Detect which cell encompasses the target text, then output its [x, y] center coordinate. 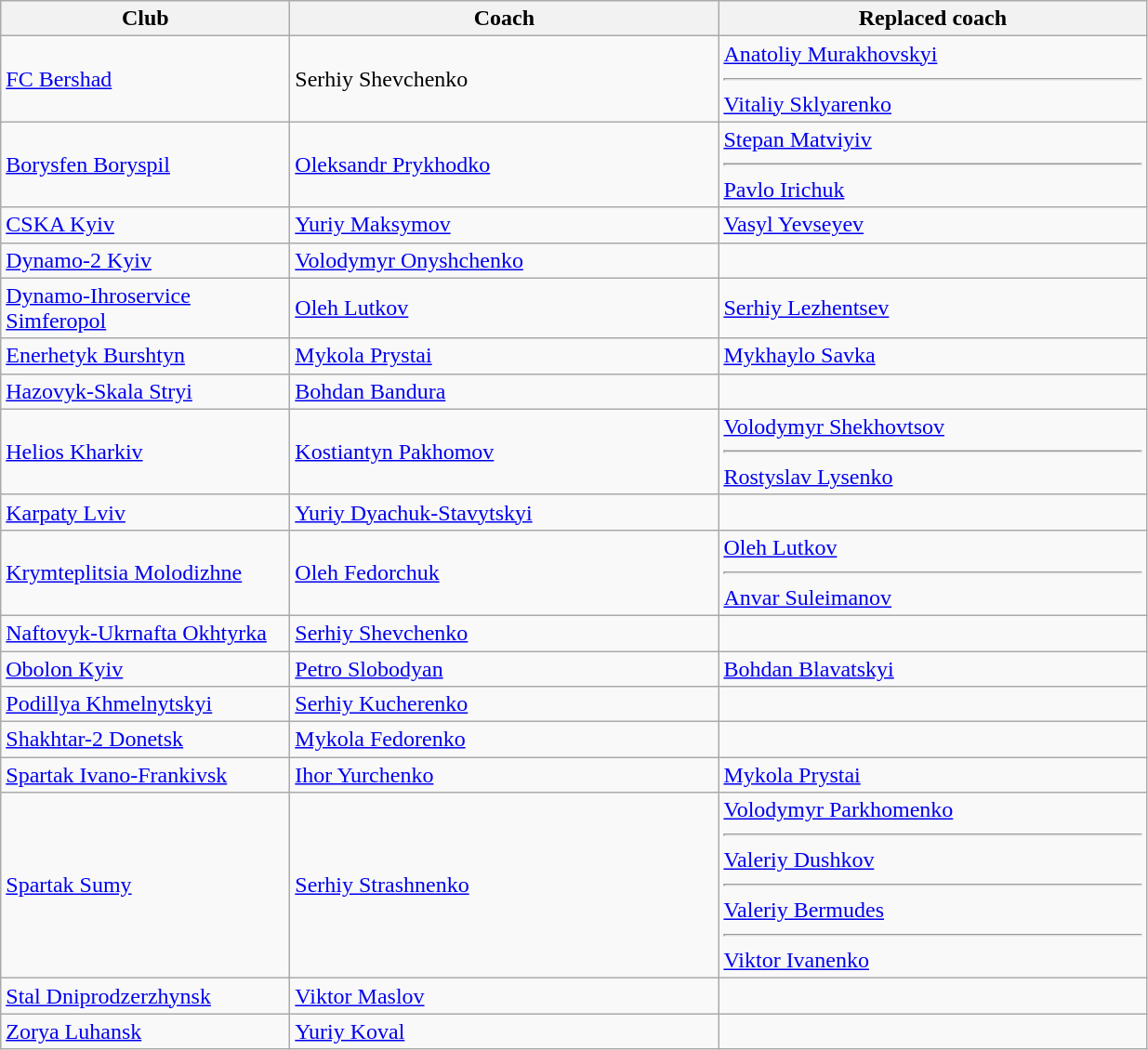
Yuriy Dyachuk-Stavytskyi [504, 512]
Hazovyk-Skala Stryi [145, 391]
Borysfen Boryspil [145, 164]
Helios Kharkiv [145, 452]
Spartak Sumy [145, 886]
Mykola Fedorenko [504, 740]
Volodymyr Onyshchenko [504, 260]
Oleksandr Prykhodko [504, 164]
Dynamo-2 Kyiv [145, 260]
Serhiy Strashnenko [504, 886]
FC Bershad [145, 79]
Serhiy Kucherenko [504, 704]
Kostiantyn Pakhomov [504, 452]
Obolon Kyiv [145, 668]
Club [145, 19]
Serhiy Lezhentsev [933, 308]
Stal Dniprodzerzhynsk [145, 996]
Bohdan Bandura [504, 391]
Dynamo-Ihroservice Simferopol [145, 308]
Oleh Fedorchuk [504, 572]
Viktor Maslov [504, 996]
Volodymyr Shekhovtsov Rostyslav Lysenko [933, 452]
Oleh Lutkov Anvar Suleimanov [933, 572]
Karpaty Lviv [145, 512]
Yuriy Koval [504, 1031]
Ihor Yurchenko [504, 775]
Replaced coach [933, 19]
Mykhaylo Savka [933, 356]
Vasyl Yevseyev [933, 225]
CSKA Kyiv [145, 225]
Volodymyr Parkhomenko Valeriy Dushkov Valeriy Bermudes Viktor Ivanenko [933, 886]
Naftovyk-Ukrnafta Okhtyrka [145, 633]
Stepan Matviyiv Pavlo Irichuk [933, 164]
Shakhtar-2 Donetsk [145, 740]
Enerhetyk Burshtyn [145, 356]
Spartak Ivano-Frankivsk [145, 775]
Krymteplitsia Molodizhne [145, 572]
Yuriy Maksymov [504, 225]
Bohdan Blavatskyi [933, 668]
Petro Slobodyan [504, 668]
Podillya Khmelnytskyi [145, 704]
Anatoliy Murakhovskyi Vitaliy Sklyarenko [933, 79]
Oleh Lutkov [504, 308]
Coach [504, 19]
Zorya Luhansk [145, 1031]
